Return (X, Y) of the center of cell containing provided text 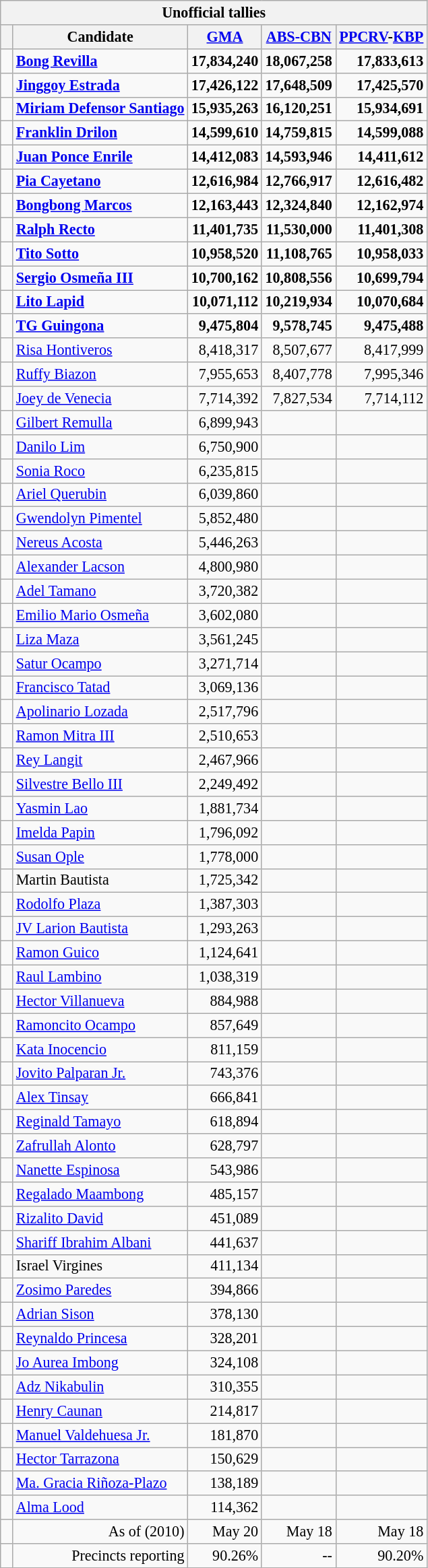
411,134 (225, 1266)
10,700,162 (225, 277)
5,852,480 (225, 519)
Ramon Mitra III (100, 736)
Yasmin Lao (100, 808)
14,599,610 (225, 133)
Alexander Lacson (100, 567)
14,593,946 (299, 157)
12,616,482 (381, 181)
Jovito Palparan Jr. (100, 1073)
Gwendolyn Pimentel (100, 519)
17,425,570 (381, 85)
Susan Ople (100, 856)
14,411,612 (381, 157)
9,475,488 (381, 326)
1,293,263 (225, 928)
324,108 (225, 1363)
TG Guingona (100, 326)
7,714,392 (225, 398)
PPCRV-KBP (381, 36)
Gilbert Remulla (100, 422)
9,578,745 (299, 326)
-- (299, 1555)
1,038,319 (225, 977)
Ma. Gracia Riñoza-Plazo (100, 1483)
7,827,534 (299, 398)
15,934,691 (381, 109)
3,720,382 (225, 591)
394,866 (225, 1291)
7,955,653 (225, 374)
485,157 (225, 1194)
90.20% (381, 1555)
Jinggoy Estrada (100, 85)
310,355 (225, 1387)
Precincts reporting (100, 1555)
7,995,346 (381, 374)
Tito Sotto (100, 254)
3,069,136 (225, 687)
10,808,556 (299, 277)
Ramon Guico (100, 953)
8,418,317 (225, 350)
Rey Langit (100, 760)
Israel Virgines (100, 1266)
Sonia Roco (100, 471)
1,796,092 (225, 832)
214,817 (225, 1411)
15,935,263 (225, 109)
6,235,815 (225, 471)
441,637 (225, 1242)
884,988 (225, 1001)
Apolinario Lozada (100, 712)
Rizalito David (100, 1218)
Hector Villanueva (100, 1001)
14,412,083 (225, 157)
Nereus Acosta (100, 543)
Francisco Tatad (100, 687)
328,201 (225, 1338)
2,517,796 (225, 712)
May 20 (225, 1532)
17,426,122 (225, 85)
14,599,088 (381, 133)
12,162,974 (381, 205)
JV Larion Bautista (100, 928)
Hector Tarrazona (100, 1459)
Emilio Mario Osmeña (100, 615)
8,407,778 (299, 374)
543,986 (225, 1169)
Miriam Defensor Santiago (100, 109)
618,894 (225, 1122)
11,401,735 (225, 230)
Raul Lambino (100, 977)
17,834,240 (225, 61)
Rodolfo Plaza (100, 905)
666,841 (225, 1097)
Regalado Maambong (100, 1194)
Ralph Recto (100, 230)
9,475,804 (225, 326)
17,833,613 (381, 61)
Shariff Ibrahim Albani (100, 1242)
Nanette Espinosa (100, 1169)
Alex Tinsay (100, 1097)
743,376 (225, 1073)
1,387,303 (225, 905)
Imelda Papin (100, 832)
Candidate (100, 36)
11,530,000 (299, 230)
Ruffy Biazon (100, 374)
6,039,860 (225, 495)
11,108,765 (299, 254)
114,362 (225, 1507)
8,507,677 (299, 350)
1,725,342 (225, 881)
1,124,641 (225, 953)
811,159 (225, 1049)
Alma Lood (100, 1507)
Reginald Tamayo (100, 1122)
As of (2010) (100, 1532)
14,759,815 (299, 133)
3,271,714 (225, 663)
628,797 (225, 1146)
Bongbong Marcos (100, 205)
GMA (225, 36)
Bong Revilla (100, 61)
Franklin Drilon (100, 133)
3,561,245 (225, 640)
Henry Caunan (100, 1411)
16,120,251 (299, 109)
17,648,509 (299, 85)
12,324,840 (299, 205)
Satur Ocampo (100, 663)
Martin Bautista (100, 881)
2,249,492 (225, 784)
378,130 (225, 1314)
Joey de Venecia (100, 398)
Adel Tamano (100, 591)
12,163,443 (225, 205)
Kata Inocencio (100, 1049)
Manuel Valdehuesa Jr. (100, 1435)
2,467,966 (225, 760)
10,958,520 (225, 254)
Juan Ponce Enrile (100, 157)
1,881,734 (225, 808)
Lito Lapid (100, 302)
10,071,112 (225, 302)
8,417,999 (381, 350)
181,870 (225, 1435)
12,616,984 (225, 181)
10,958,033 (381, 254)
12,766,917 (299, 181)
Adrian Sison (100, 1314)
2,510,653 (225, 736)
451,089 (225, 1218)
7,714,112 (381, 398)
Zafrullah Alonto (100, 1146)
857,649 (225, 1025)
3,602,080 (225, 615)
138,189 (225, 1483)
18,067,258 (299, 61)
Pia Cayetano (100, 181)
90.26% (225, 1555)
11,401,308 (381, 230)
10,219,934 (299, 302)
Sergio Osmeña III (100, 277)
Ramoncito Ocampo (100, 1025)
Zosimo Paredes (100, 1291)
Jo Aurea Imbong (100, 1363)
Adz Nikabulin (100, 1387)
Silvestre Bello III (100, 784)
Reynaldo Princesa (100, 1338)
1,778,000 (225, 856)
10,070,684 (381, 302)
5,446,263 (225, 543)
4,800,980 (225, 567)
Danilo Lim (100, 446)
6,750,900 (225, 446)
Unofficial tallies (214, 12)
150,629 (225, 1459)
6,899,943 (225, 422)
Liza Maza (100, 640)
ABS-CBN (299, 36)
Ariel Querubin (100, 495)
Risa Hontiveros (100, 350)
10,699,794 (381, 277)
